From the cell containing the given text, extract its center point as (x, y) coordinate. 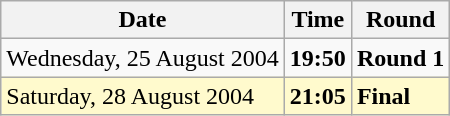
Final (400, 96)
Time (318, 20)
Saturday, 28 August 2004 (143, 96)
Wednesday, 25 August 2004 (143, 58)
Round (400, 20)
21:05 (318, 96)
19:50 (318, 58)
Date (143, 20)
Round 1 (400, 58)
